Capture the cell that displays the provided text and extract its [x, y] central coordinate. 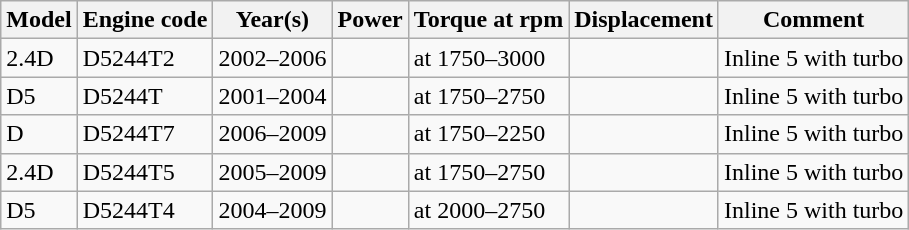
Power [370, 20]
D5244T4 [145, 210]
2002–2006 [272, 58]
Model [39, 20]
at 1750–3000 [488, 58]
Torque at rpm [488, 20]
2005–2009 [272, 172]
D5244T2 [145, 58]
2006–2009 [272, 134]
at 2000–2750 [488, 210]
Comment [813, 20]
Year(s) [272, 20]
Engine code [145, 20]
D5244T [145, 96]
at 1750–2250 [488, 134]
2004–2009 [272, 210]
D [39, 134]
D5244T7 [145, 134]
2001–2004 [272, 96]
Displacement [644, 20]
D5244T5 [145, 172]
